Output the (X, Y) coordinate of the center of the cell containing the given text.  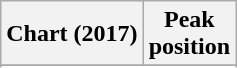
Chart (2017) (72, 34)
Peak position (189, 34)
